Find where the given text appears and provide that cell's center as [X, Y] coordinate. 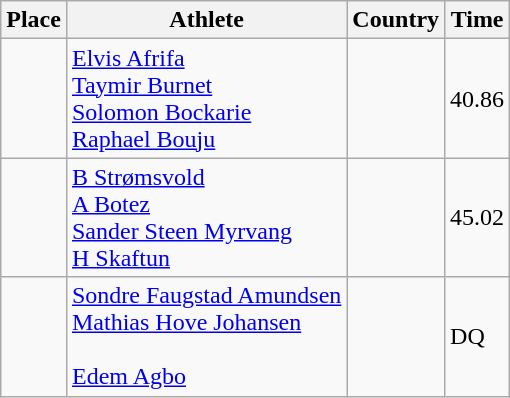
Country [396, 20]
Sondre Faugstad AmundsenMathias Hove JohansenEdem Agbo [206, 336]
Time [478, 20]
DQ [478, 336]
B StrømsvoldA BotezSander Steen MyrvangH Skaftun [206, 218]
45.02 [478, 218]
Elvis AfrifaTaymir BurnetSolomon BockarieRaphael Bouju [206, 98]
Place [34, 20]
Athlete [206, 20]
40.86 [478, 98]
